For the text-containing cell, return its midpoint in (x, y) coordinate format. 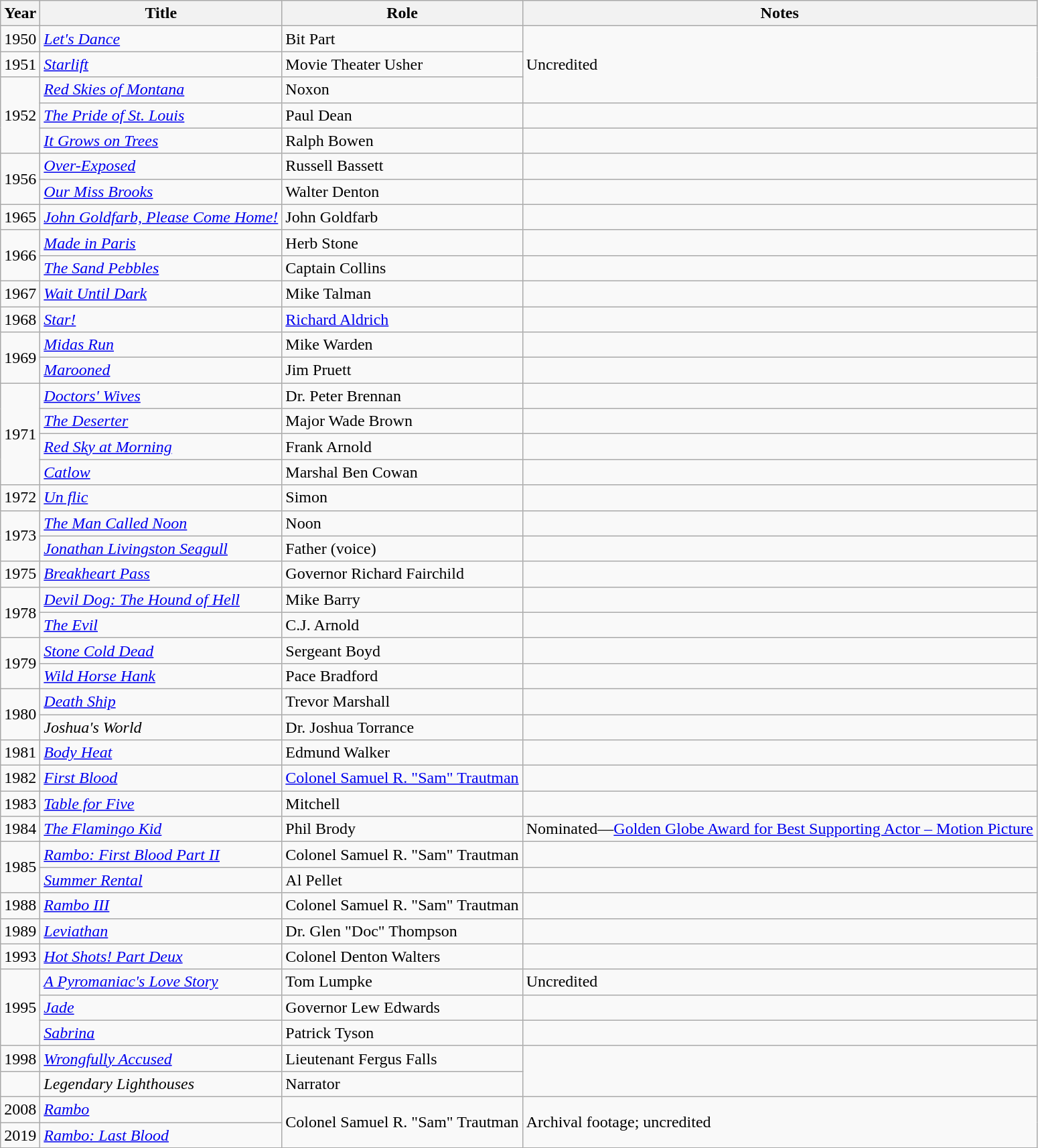
1972 (20, 498)
Colonel Denton Walters (402, 956)
Major Wade Brown (402, 421)
Mike Talman (402, 293)
Doctors' Wives (161, 396)
The Evil (161, 625)
Jim Pruett (402, 370)
Joshua's World (161, 727)
Rambo: First Blood Part II (161, 855)
Noon (402, 523)
Let's Dance (161, 39)
Dr. Glen "Doc" Thompson (402, 931)
Table for Five (161, 804)
Dr. Joshua Torrance (402, 727)
The Deserter (161, 421)
1969 (20, 358)
The Flamingo Kid (161, 829)
Starlift (161, 64)
1956 (20, 179)
Edmund Walker (402, 753)
Movie Theater Usher (402, 64)
Noxon (402, 90)
Year (20, 13)
Red Sky at Morning (161, 447)
Made in Paris (161, 242)
Red Skies of Montana (161, 90)
Frank Arnold (402, 447)
Captain Collins (402, 268)
Bit Part (402, 39)
Role (402, 13)
A Pyromaniac's Love Story (161, 982)
Sergeant Boyd (402, 650)
Dr. Peter Brennan (402, 396)
Jade (161, 1007)
Sabrina (161, 1033)
First Blood (161, 778)
Governor Lew Edwards (402, 1007)
Devil Dog: The Hound of Hell (161, 599)
Narrator (402, 1084)
Lieutenant Fergus Falls (402, 1058)
1989 (20, 931)
1981 (20, 753)
Death Ship (161, 701)
Al Pellet (402, 880)
Breakheart Pass (161, 574)
1950 (20, 39)
Body Heat (161, 753)
1967 (20, 293)
Patrick Tyson (402, 1033)
Title (161, 13)
Paul Dean (402, 115)
1980 (20, 714)
1952 (20, 115)
Wrongfully Accused (161, 1058)
Legendary Lighthouses (161, 1084)
John Goldfarb (402, 217)
Archival footage; uncredited (780, 1122)
Trevor Marshall (402, 701)
Midas Run (161, 345)
1966 (20, 255)
Pace Bradford (402, 676)
1988 (20, 906)
Nominated—Golden Globe Award for Best Supporting Actor – Motion Picture (780, 829)
Tom Lumpke (402, 982)
1993 (20, 956)
The Sand Pebbles (161, 268)
Governor Richard Fairchild (402, 574)
1995 (20, 1007)
1985 (20, 867)
1968 (20, 319)
Father (voice) (402, 549)
Star! (161, 319)
Ralph Bowen (402, 141)
The Man Called Noon (161, 523)
2019 (20, 1135)
Hot Shots! Part Deux (161, 956)
1951 (20, 64)
1982 (20, 778)
Over-Exposed (161, 166)
Rambo (161, 1109)
Catlow (161, 472)
1971 (20, 434)
Herb Stone (402, 242)
Phil Brody (402, 829)
Russell Bassett (402, 166)
Mike Barry (402, 599)
Marooned (161, 370)
2008 (20, 1109)
Rambo III (161, 906)
Simon (402, 498)
Summer Rental (161, 880)
John Goldfarb, Please Come Home! (161, 217)
Our Miss Brooks (161, 192)
Wild Horse Hank (161, 676)
Rambo: Last Blood (161, 1135)
Marshal Ben Cowan (402, 472)
1979 (20, 663)
C.J. Arnold (402, 625)
Notes (780, 13)
Un flic (161, 498)
1983 (20, 804)
Wait Until Dark (161, 293)
It Grows on Trees (161, 141)
Leviathan (161, 931)
1984 (20, 829)
The Pride of St. Louis (161, 115)
1978 (20, 612)
Walter Denton (402, 192)
Mitchell (402, 804)
1973 (20, 536)
Stone Cold Dead (161, 650)
1965 (20, 217)
Jonathan Livingston Seagull (161, 549)
1998 (20, 1058)
Mike Warden (402, 345)
1975 (20, 574)
Richard Aldrich (402, 319)
